Search for the cell housing the specified text and yield its (X, Y) center coordinate. 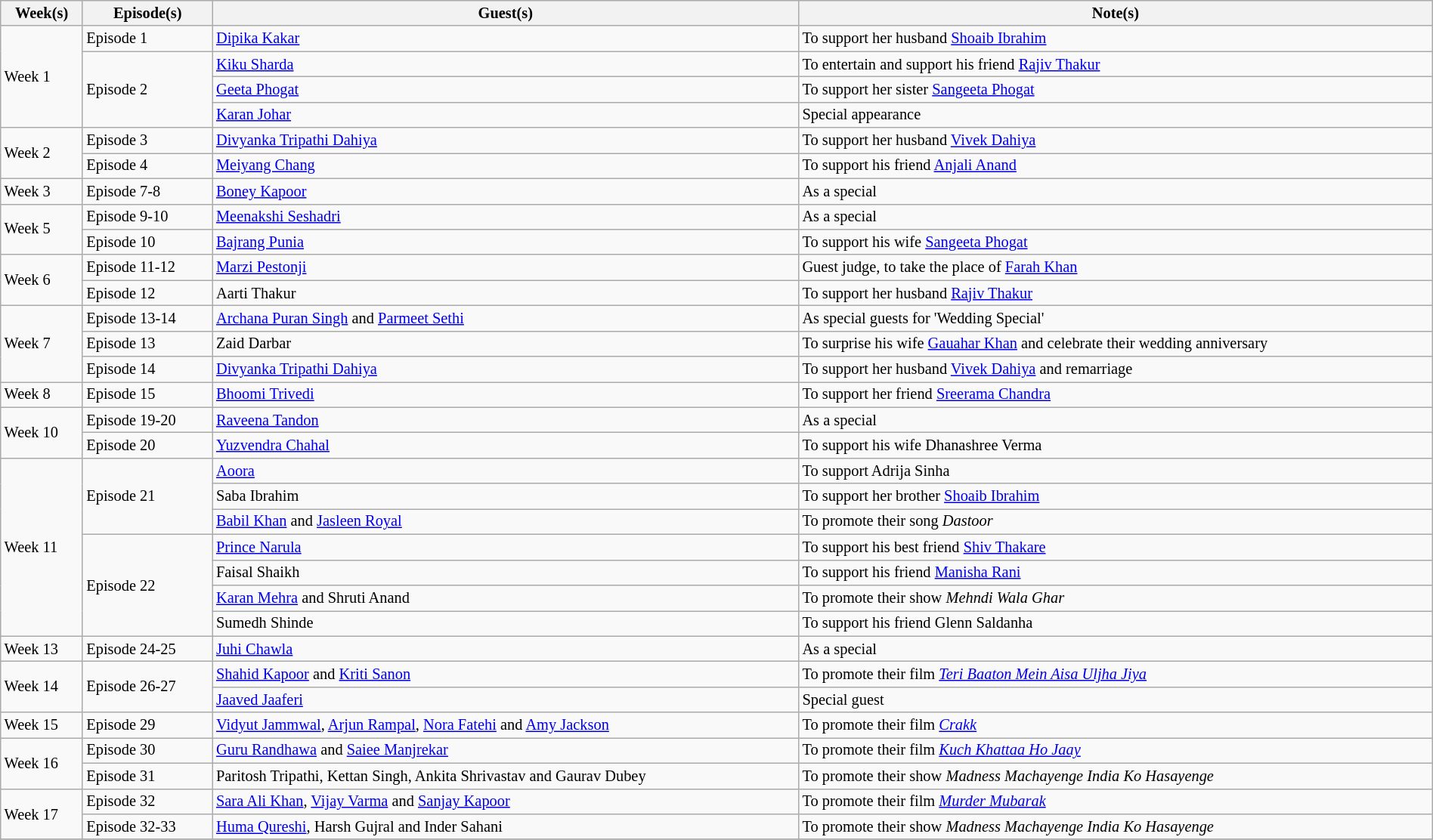
Kiku Sharda (505, 64)
To support her husband Vivek Dahiya and remarriage (1116, 369)
To support his friend Manisha Rani (1116, 573)
Episode 20 (147, 445)
To support his wife Sangeeta Phogat (1116, 242)
Special appearance (1116, 115)
Dipika Kakar (505, 39)
Bhoomi Trivedi (505, 394)
Episode 30 (147, 750)
Yuzvendra Chahal (505, 445)
Week 13 (42, 649)
Episode 21 (147, 496)
Aarti Thakur (505, 293)
Episode 32 (147, 801)
Episode 14 (147, 369)
Sumedh Shinde (505, 623)
Guest judge, to take the place of Farah Khan (1116, 267)
Archana Puran Singh and Parmeet Sethi (505, 318)
Special guest (1116, 699)
Week 16 (42, 763)
Saba Ibrahim (505, 496)
Episode 12 (147, 293)
Week 6 (42, 279)
Week(s) (42, 13)
To promote their film Crakk (1116, 725)
Raveena Tandon (505, 420)
Karan Mehra and Shruti Anand (505, 598)
Juhi Chawla (505, 649)
To support her husband Vivek Dahiya (1116, 141)
To promote their show Mehndi Wala Ghar (1116, 598)
To surprise his wife Gauahar Khan and celebrate their wedding anniversary (1116, 344)
Episode 3 (147, 141)
Episode 29 (147, 725)
Episode 9-10 (147, 217)
To support his friend Glenn Saldanha (1116, 623)
Episode 13-14 (147, 318)
Faisal Shaikh (505, 573)
To support her husband Rajiv Thakur (1116, 293)
Week 14 (42, 686)
Episode 22 (147, 585)
To promote their film Kuch Khattaa Ho Jaay (1116, 750)
Babil Khan and Jasleen Royal (505, 521)
Episode 7-8 (147, 191)
Episode(s) (147, 13)
To support her sister Sangeeta Phogat (1116, 89)
Week 10 (42, 432)
Episode 24-25 (147, 649)
Aoora (505, 471)
Jaaved Jaaferi (505, 699)
Episode 26-27 (147, 686)
Episode 10 (147, 242)
Prince Narula (505, 547)
Week 2 (42, 153)
Episode 31 (147, 776)
Episode 4 (147, 165)
Week 11 (42, 547)
Geeta Phogat (505, 89)
Marzi Pestonji (505, 267)
Episode 2 (147, 89)
Note(s) (1116, 13)
Zaid Darbar (505, 344)
Shahid Kapoor and Kriti Sanon (505, 674)
To promote their song Dastoor (1116, 521)
Episode 19-20 (147, 420)
Week 5 (42, 230)
Episode 13 (147, 344)
Meenakshi Seshadri (505, 217)
Week 3 (42, 191)
Week 1 (42, 77)
As special guests for 'Wedding Special' (1116, 318)
Episode 11-12 (147, 267)
Meiyang Chang (505, 165)
Week 8 (42, 394)
Karan Johar (505, 115)
To support her husband Shoaib Ibrahim (1116, 39)
Vidyut Jammwal, Arjun Rampal, Nora Fatehi and Amy Jackson (505, 725)
Episode 1 (147, 39)
To support his friend Anjali Anand (1116, 165)
To support her brother Shoaib Ibrahim (1116, 496)
To support his wife Dhanashree Verma (1116, 445)
Episode 15 (147, 394)
Episode 32-33 (147, 826)
Week 7 (42, 343)
Sara Ali Khan, Vijay Varma and Sanjay Kapoor (505, 801)
Bajrang Punia (505, 242)
To support his best friend Shiv Thakare (1116, 547)
Paritosh Tripathi, Kettan Singh, Ankita Shrivastav and Gaurav Dubey (505, 776)
To support Adrija Sinha (1116, 471)
Guest(s) (505, 13)
To promote their film Teri Baaton Mein Aisa Uljha Jiya (1116, 674)
Boney Kapoor (505, 191)
To promote their film Murder Mubarak (1116, 801)
Week 17 (42, 814)
Week 15 (42, 725)
Guru Randhawa and Saiee Manjrekar (505, 750)
To support her friend Sreerama Chandra (1116, 394)
Huma Qureshi, Harsh Gujral and Inder Sahani (505, 826)
To entertain and support his friend Rajiv Thakur (1116, 64)
